Identify which cell holds the provided text, then report its (x, y) central coordinate. 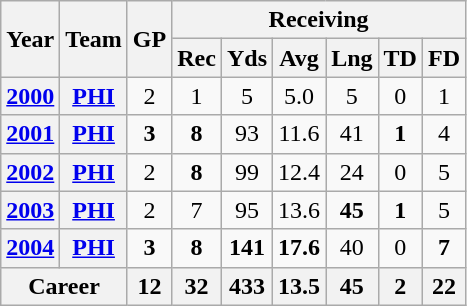
32 (197, 286)
2003 (30, 210)
12.4 (300, 172)
24 (352, 172)
40 (352, 248)
Career (64, 286)
2002 (30, 172)
99 (246, 172)
5.0 (300, 96)
2001 (30, 134)
Yds (246, 58)
2004 (30, 248)
Rec (197, 58)
12 (149, 286)
17.6 (300, 248)
Year (30, 39)
433 (246, 286)
22 (444, 286)
141 (246, 248)
2000 (30, 96)
FD (444, 58)
93 (246, 134)
13.6 (300, 210)
Avg (300, 58)
Team (94, 39)
13.5 (300, 286)
95 (246, 210)
TD (400, 58)
Lng (352, 58)
11.6 (300, 134)
Receiving (319, 20)
41 (352, 134)
4 (444, 134)
GP (149, 39)
